Identify which cell holds the provided text, then report its [X, Y] central coordinate. 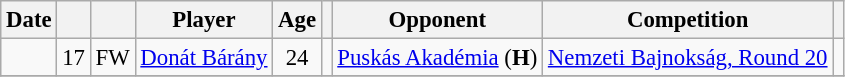
Date [29, 20]
Opponent [438, 20]
17 [74, 58]
FW [112, 58]
Age [298, 20]
24 [298, 58]
Competition [688, 20]
Puskás Akadémia (H) [438, 58]
Player [204, 20]
Donát Bárány [204, 58]
Nemzeti Bajnokság, Round 20 [688, 58]
